Search for the cell housing the specified text and yield its [X, Y] center coordinate. 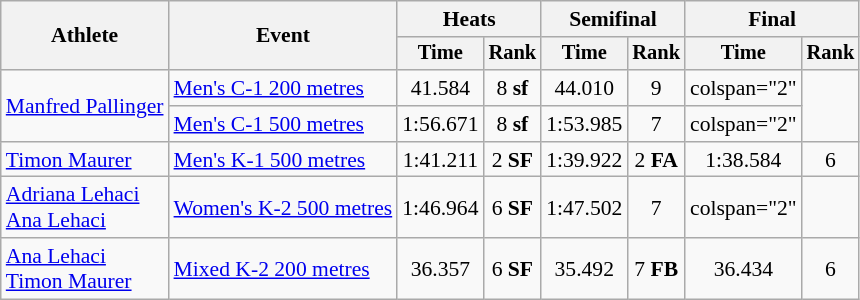
Timon Maurer [85, 160]
Athlete [85, 36]
Heats [469, 19]
1:38.584 [744, 160]
Event [284, 36]
2 FA [656, 160]
1:46.964 [440, 208]
Semifinal [613, 19]
36.357 [440, 268]
Men's C-1 500 metres [284, 124]
9 [656, 88]
Mixed K-2 200 metres [284, 268]
1:47.502 [584, 208]
1:56.671 [440, 124]
Ana LehaciTimon Maurer [85, 268]
35.492 [584, 268]
Final [772, 19]
Manfred Pallinger [85, 106]
Men's K-1 500 metres [284, 160]
Adriana LehaciAna Lehaci [85, 208]
Women's K-2 500 metres [284, 208]
2 SF [513, 160]
1:41.211 [440, 160]
36.434 [744, 268]
7 FB [656, 268]
1:53.985 [584, 124]
Men's C-1 200 metres [284, 88]
1:39.922 [584, 160]
41.584 [440, 88]
44.010 [584, 88]
